Return [x, y] of the center of cell containing provided text 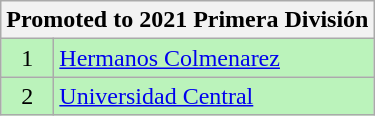
2 [28, 96]
Promoted to 2021 Primera División [188, 20]
Universidad Central [214, 96]
1 [28, 58]
Hermanos Colmenarez [214, 58]
